Extract the [X, Y] coordinate from the center of the cell holding the provided text.  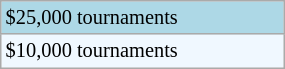
$25,000 tournaments [142, 17]
$10,000 tournaments [142, 51]
